Locate the cell with the specified text and output its (x, y) center coordinate. 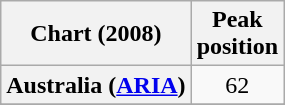
Australia (ARIA) (96, 85)
62 (237, 85)
Chart (2008) (96, 34)
Peakposition (237, 34)
